Find where the given text appears and provide that cell's center as (x, y) coordinate. 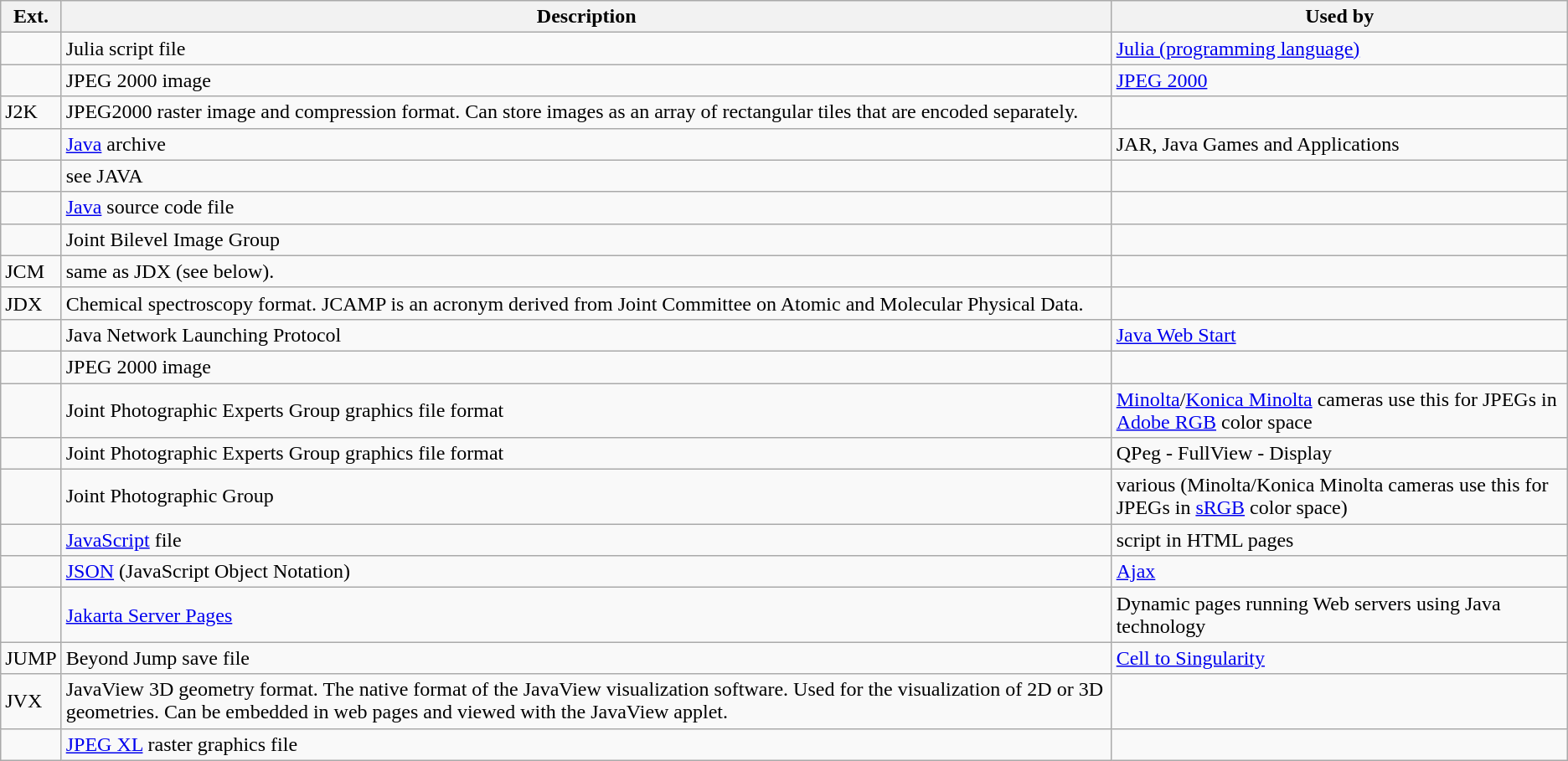
Chemical spectroscopy format. JCAMP is an acronym derived from Joint Committee on Atomic and Molecular Physical Data. (586, 303)
J2K (31, 112)
Joint Photographic Group (586, 497)
Beyond Jump save file (586, 658)
Julia (programming language) (1339, 49)
JVX (31, 702)
JPEG XL raster graphics file (586, 744)
QPeg - FullView - Display (1339, 454)
JavaScript file (586, 540)
JPEG 2000 (1339, 80)
Used by (1339, 17)
Java archive (586, 144)
JDX (31, 303)
Java Web Start (1339, 335)
Minolta/Konica Minolta cameras use this for JPEGs in Adobe RGB color space (1339, 410)
Cell to Singularity (1339, 658)
Julia script file (586, 49)
Ext. (31, 17)
various (Minolta/Konica Minolta cameras use this for JPEGs in sRGB color space) (1339, 497)
see JAVA (586, 176)
Ajax (1339, 572)
JAR, Java Games and Applications (1339, 144)
JPEG2000 raster image and compression format. Can store images as an array of rectangular tiles that are encoded separately. (586, 112)
JUMP (31, 658)
Joint Bilevel Image Group (586, 239)
Dynamic pages running Web servers using Java technology (1339, 614)
script in HTML pages (1339, 540)
Java source code file (586, 208)
JSON (JavaScript Object Notation) (586, 572)
JCM (31, 271)
same as JDX (see below). (586, 271)
Java Network Launching Protocol (586, 335)
Jakarta Server Pages (586, 614)
Description (586, 17)
